Provide the [X, Y] coordinate of the cell's center where the given text is located.  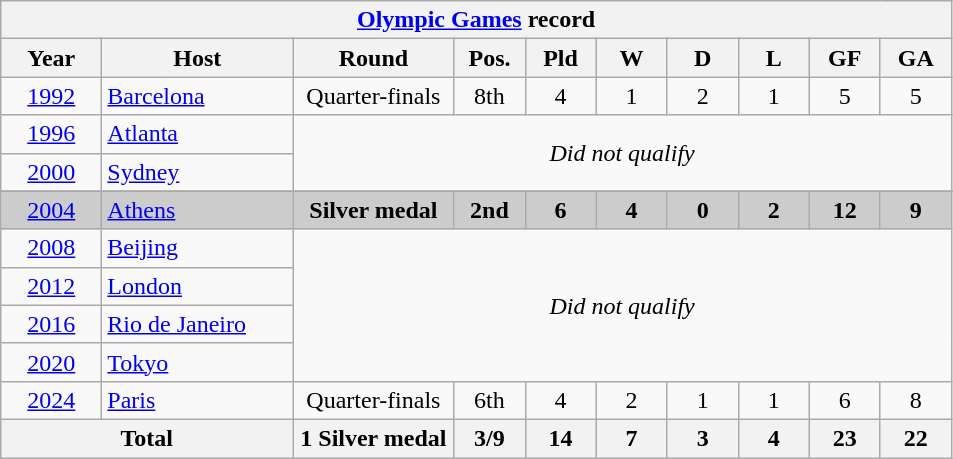
Pld [560, 58]
12 [844, 210]
2nd [490, 210]
2000 [52, 172]
L [774, 58]
8 [916, 400]
D [702, 58]
2016 [52, 324]
6th [490, 400]
Atlanta [198, 134]
Host [198, 58]
7 [632, 438]
Silver medal [374, 210]
GA [916, 58]
Olympic Games record [476, 20]
Year [52, 58]
3/9 [490, 438]
9 [916, 210]
Barcelona [198, 96]
2004 [52, 210]
2008 [52, 248]
Tokyo [198, 362]
Round [374, 58]
2012 [52, 286]
1992 [52, 96]
8th [490, 96]
Athens [198, 210]
1 Silver medal [374, 438]
Paris [198, 400]
Total [147, 438]
1996 [52, 134]
GF [844, 58]
2024 [52, 400]
Beijing [198, 248]
London [198, 286]
22 [916, 438]
3 [702, 438]
0 [702, 210]
Pos. [490, 58]
Sydney [198, 172]
Rio de Janeiro [198, 324]
14 [560, 438]
2020 [52, 362]
W [632, 58]
23 [844, 438]
